Scan for the cell matching the given text and deliver its (X, Y) coordinate at center. 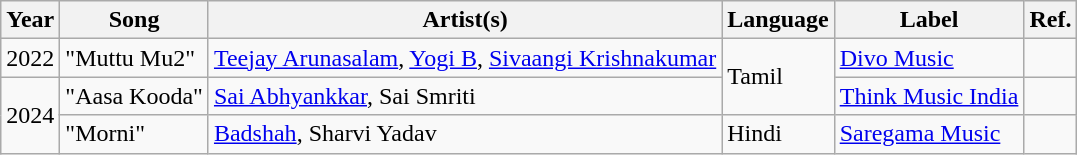
Tamil (778, 77)
Label (929, 20)
"Morni" (134, 134)
Ref. (1050, 20)
2022 (30, 58)
Language (778, 20)
Divo Music (929, 58)
2024 (30, 115)
Teejay Arunasalam, Yogi B, Sivaangi Krishnakumar (464, 58)
Think Music India (929, 96)
"Aasa Kooda" (134, 96)
"Muttu Mu2" (134, 58)
Artist(s) (464, 20)
Sai Abhyankkar, Sai Smriti (464, 96)
Song (134, 20)
Year (30, 20)
Saregama Music (929, 134)
Hindi (778, 134)
Badshah, Sharvi Yadav (464, 134)
